Search for the cell housing the specified text and yield its [X, Y] center coordinate. 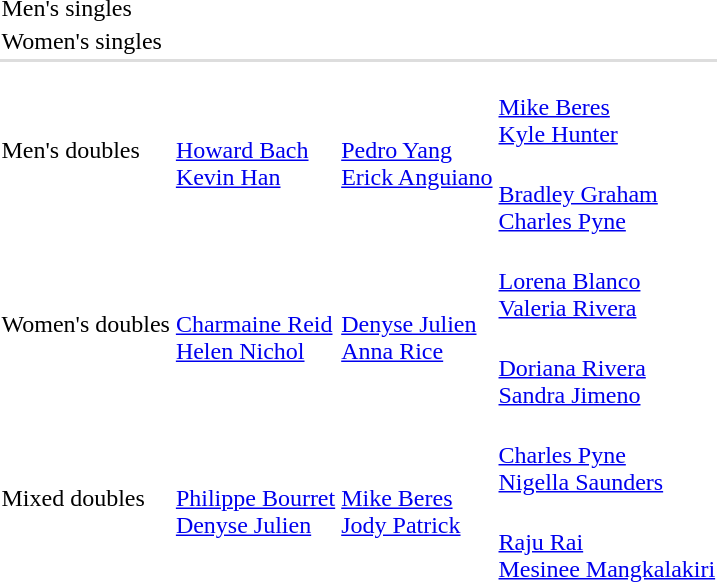
Doriana RiveraSandra Jimeno [607, 368]
Lorena BlancoValeria Rivera [607, 281]
Howard BachKevin Han [255, 150]
Charmaine ReidHelen Nichol [255, 324]
Pedro YangErick Anguiano [417, 150]
Charles PyneNigella Saunders [607, 455]
Mike BeresKyle Hunter [607, 107]
Denyse JulienAnna Rice [417, 324]
Bradley GrahamCharles Pyne [607, 194]
Women's doubles [86, 324]
Women's singles [86, 41]
Men's doubles [86, 150]
